Capture the cell that displays the provided text and extract its [x, y] central coordinate. 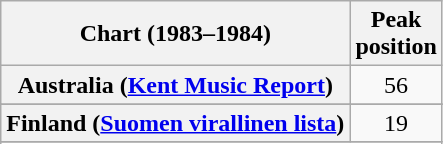
56 [396, 85]
Finland (Suomen virallinen lista) [176, 123]
Australia (Kent Music Report) [176, 85]
Chart (1983–1984) [176, 34]
19 [396, 123]
Peakposition [396, 34]
